Extract the (X, Y) coordinate from the center of the cell holding the provided text.  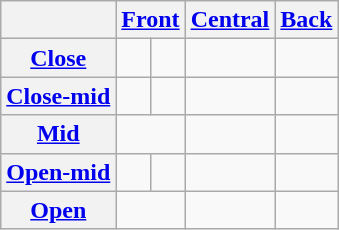
Front (150, 20)
Open-mid (58, 172)
Open (58, 210)
Close (58, 58)
Mid (58, 134)
Close-mid (58, 96)
Back (306, 20)
Central (230, 20)
